Capture the cell that displays the provided text and extract its [X, Y] central coordinate. 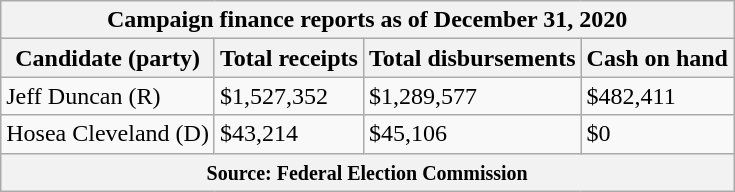
$43,214 [288, 134]
Total disbursements [472, 58]
$482,411 [657, 96]
Hosea Cleveland (D) [108, 134]
Source: Federal Election Commission [368, 172]
Cash on hand [657, 58]
Campaign finance reports as of December 31, 2020 [368, 20]
Jeff Duncan (R) [108, 96]
$45,106 [472, 134]
$1,289,577 [472, 96]
Candidate (party) [108, 58]
Total receipts [288, 58]
$1,527,352 [288, 96]
$0 [657, 134]
